Locate the cell with the specified text and output its (x, y) center coordinate. 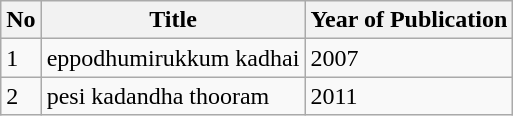
2007 (409, 58)
1 (21, 58)
eppodhumirukkum kadhai (173, 58)
Year of Publication (409, 20)
Title (173, 20)
No (21, 20)
pesi kadandha thooram (173, 96)
2011 (409, 96)
2 (21, 96)
